Capture the cell that displays the provided text and extract its [x, y] central coordinate. 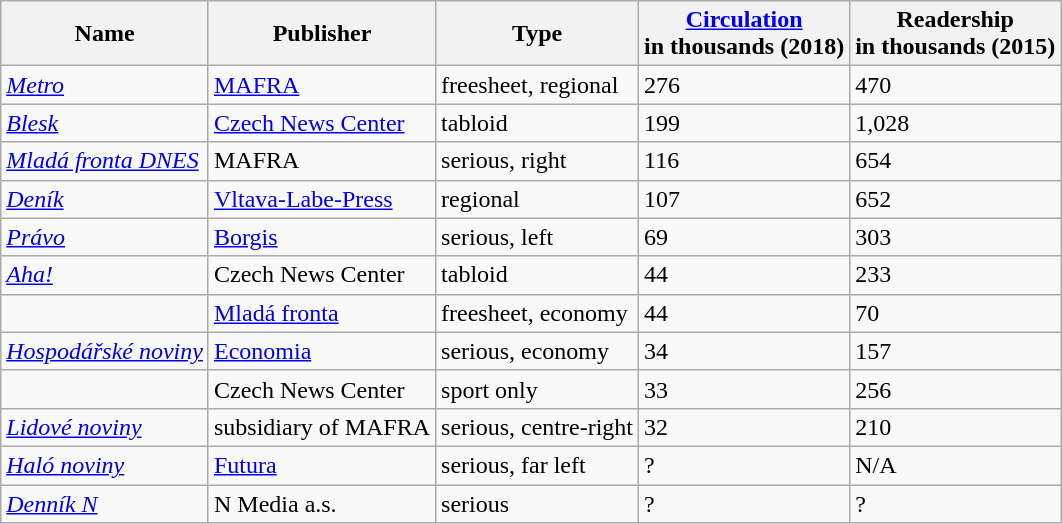
freesheet, economy [538, 313]
Mladá fronta [322, 313]
Readership in thousands (2015) [956, 34]
69 [744, 237]
157 [956, 351]
serious [538, 503]
70 [956, 313]
Futura [322, 465]
Publisher [322, 34]
N Media a.s. [322, 503]
serious, economy [538, 351]
33 [744, 389]
Circulation in thousands (2018) [744, 34]
Name [105, 34]
Blesk [105, 123]
34 [744, 351]
116 [744, 161]
serious, right [538, 161]
Deník [105, 199]
serious, far left [538, 465]
210 [956, 427]
654 [956, 161]
Economia [322, 351]
Hospodářské noviny [105, 351]
Mladá fronta DNES [105, 161]
470 [956, 85]
N/A [956, 465]
freesheet, regional [538, 85]
Type [538, 34]
sport only [538, 389]
serious, left [538, 237]
199 [744, 123]
256 [956, 389]
subsidiary of MAFRA [322, 427]
303 [956, 237]
serious, centre-right [538, 427]
32 [744, 427]
107 [744, 199]
Aha! [105, 275]
276 [744, 85]
Haló noviny [105, 465]
Metro [105, 85]
Denník N [105, 503]
233 [956, 275]
Borgis [322, 237]
Právo [105, 237]
Lidové noviny [105, 427]
Vltava-Labe-Press [322, 199]
652 [956, 199]
1,028 [956, 123]
regional [538, 199]
